Extract the (X, Y) coordinate from the center of the cell holding the provided text.  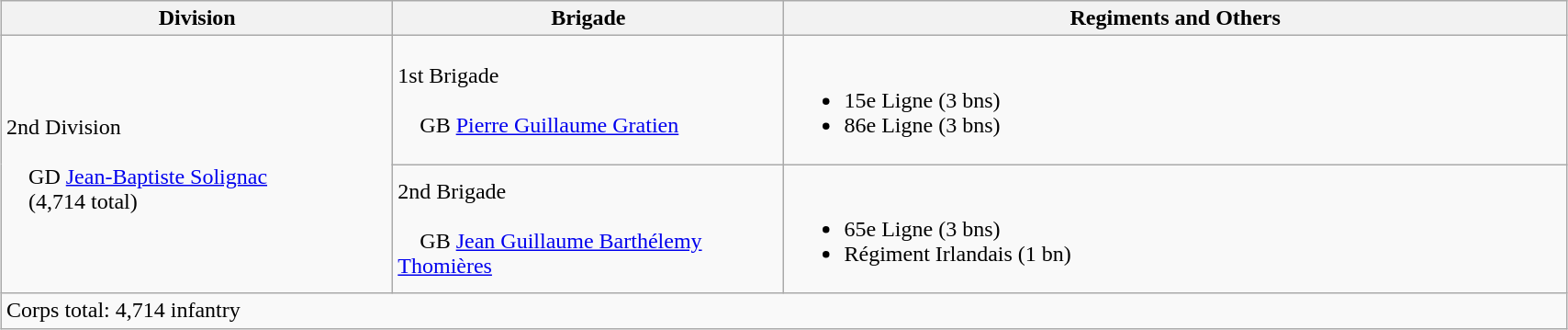
Division (197, 18)
15e Ligne (3 bns)86e Ligne (3 bns) (1175, 100)
2nd Division GD Jean-Baptiste Solignac (4,714 total) (197, 165)
2nd Brigade GB Jean Guillaume Barthélemy Thomières (588, 229)
1st Brigade GB Pierre Guillaume Gratien (588, 100)
65e Ligne (3 bns)Régiment Irlandais (1 bn) (1175, 229)
Corps total: 4,714 infantry (784, 311)
Brigade (588, 18)
Regiments and Others (1175, 18)
